Output the (X, Y) coordinate of the center of the cell containing the given text.  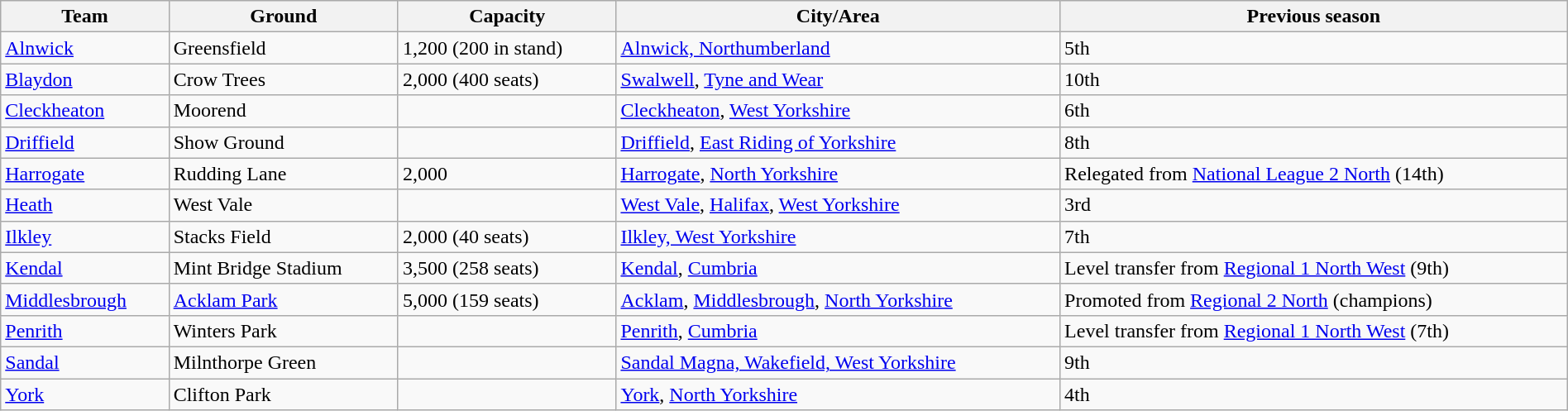
Driffield, East Riding of Yorkshire (839, 142)
Cleckheaton (84, 111)
Winters Park (283, 331)
Swalwell, Tyne and Wear (839, 79)
3rd (1314, 205)
Harrogate (84, 174)
Heath (84, 205)
5th (1314, 48)
Previous season (1314, 17)
9th (1314, 362)
Ilkley, West Yorkshire (839, 237)
Acklam, Middlesbrough, North Yorkshire (839, 299)
5,000 (159 seats) (507, 299)
Cleckheaton, West Yorkshire (839, 111)
Penrith, Cumbria (839, 331)
3,500 (258 seats) (507, 268)
Relegated from National League 2 North (14th) (1314, 174)
City/Area (839, 17)
7th (1314, 237)
Penrith (84, 331)
West Vale, Halifax, West Yorkshire (839, 205)
Sandal (84, 362)
2,000 (507, 174)
Harrogate, North Yorkshire (839, 174)
Driffield (84, 142)
Kendal (84, 268)
8th (1314, 142)
Sandal Magna, Wakefield, West Yorkshire (839, 362)
Middlesbrough (84, 299)
2,000 (400 seats) (507, 79)
York, North Yorkshire (839, 394)
Clifton Park (283, 394)
Level transfer from Regional 1 North West (7th) (1314, 331)
Mint Bridge Stadium (283, 268)
Stacks Field (283, 237)
York (84, 394)
Capacity (507, 17)
West Vale (283, 205)
Alnwick, Northumberland (839, 48)
4th (1314, 394)
Level transfer from Regional 1 North West (9th) (1314, 268)
10th (1314, 79)
Alnwick (84, 48)
Acklam Park (283, 299)
1,200 (200 in stand) (507, 48)
Team (84, 17)
Ground (283, 17)
Rudding Lane (283, 174)
Ilkley (84, 237)
Crow Trees (283, 79)
Kendal, Cumbria (839, 268)
Promoted from Regional 2 North (champions) (1314, 299)
Blaydon (84, 79)
2,000 (40 seats) (507, 237)
Show Ground (283, 142)
Milnthorpe Green (283, 362)
6th (1314, 111)
Moorend (283, 111)
Greensfield (283, 48)
